Pinpoint the cell where the given text exists, returning its (X, Y) midpoint coordinate. 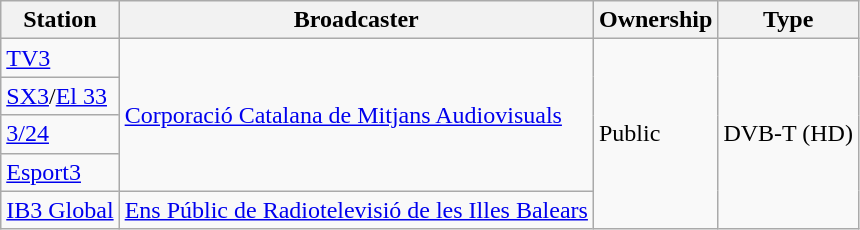
Broadcaster (356, 20)
DVB-T (HD) (788, 134)
TV3 (60, 58)
Ownership (655, 20)
Ens Públic de Radiotelevisió de les Illes Balears (356, 210)
Public (655, 134)
Esport3 (60, 172)
SX3/El 33 (60, 96)
3/24 (60, 134)
Corporació Catalana de Mitjans Audiovisuals (356, 115)
Station (60, 20)
Type (788, 20)
IB3 Global (60, 210)
